Output the [X, Y] coordinate of the center of the cell containing the given text.  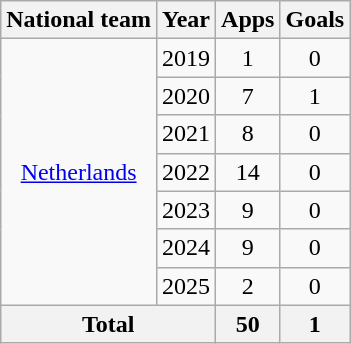
50 [248, 324]
Year [186, 20]
2023 [186, 210]
7 [248, 96]
2021 [186, 134]
Apps [248, 20]
2025 [186, 286]
2019 [186, 58]
2022 [186, 172]
2020 [186, 96]
8 [248, 134]
14 [248, 172]
National team [79, 20]
Netherlands [79, 172]
Total [108, 324]
Goals [315, 20]
2 [248, 286]
2024 [186, 248]
